Return (x, y) of the center of cell containing provided text 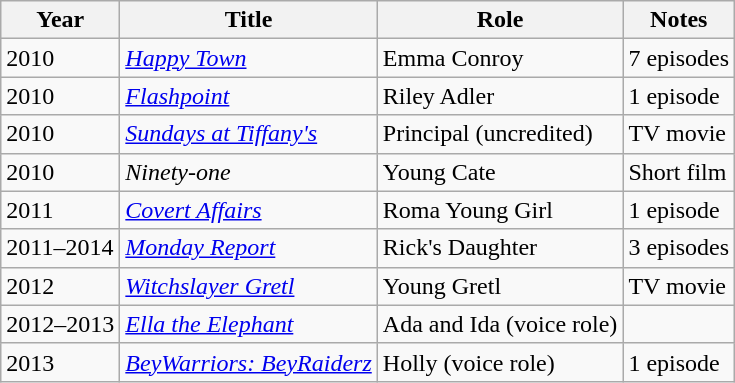
Ninety-one (248, 172)
2011 (60, 210)
2013 (60, 362)
2012 (60, 286)
Principal (uncredited) (500, 134)
Covert Affairs (248, 210)
Rick's Daughter (500, 248)
7 episodes (679, 58)
Role (500, 20)
2011–2014 (60, 248)
3 episodes (679, 248)
Roma Young Girl (500, 210)
Year (60, 20)
Happy Town (248, 58)
Riley Adler (500, 96)
Sundays at Tiffany's (248, 134)
Flashpoint (248, 96)
Ada and Ida (voice role) (500, 324)
Holly (voice role) (500, 362)
Title (248, 20)
Young Gretl (500, 286)
Witchslayer Gretl (248, 286)
Notes (679, 20)
Ella the Elephant (248, 324)
Monday Report (248, 248)
BeyWarriors: BeyRaiderz (248, 362)
Emma Conroy (500, 58)
Short film (679, 172)
2012–2013 (60, 324)
Young Cate (500, 172)
